Search for the cell housing the specified text and yield its (x, y) center coordinate. 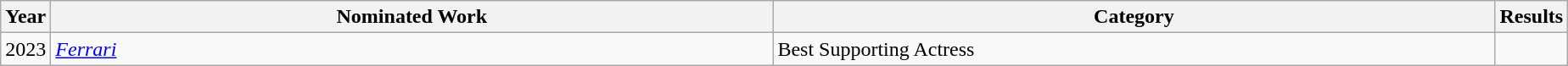
Category (1134, 17)
2023 (25, 49)
Results (1532, 17)
Ferrari (412, 49)
Nominated Work (412, 17)
Best Supporting Actress (1134, 49)
Year (25, 17)
